Determine the (x, y) coordinate at the center of the cell enclosing the given text.  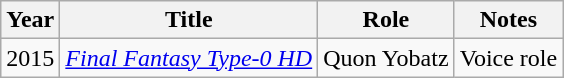
Notes (508, 20)
Year (30, 20)
Voice role (508, 58)
Final Fantasy Type-0 HD (189, 58)
2015 (30, 58)
Role (386, 20)
Quon Yobatz (386, 58)
Title (189, 20)
